Identify which cell holds the provided text, then report its (X, Y) central coordinate. 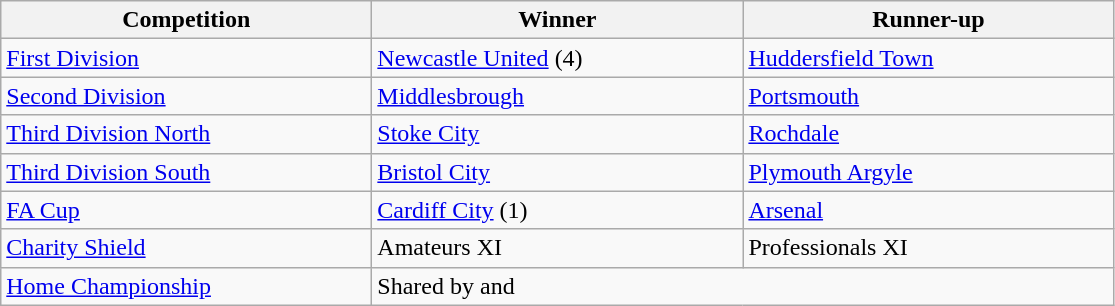
Middlesbrough (558, 96)
Second Division (186, 96)
Professionals XI (928, 248)
Amateurs XI (558, 248)
Runner-up (928, 20)
Charity Shield (186, 248)
Cardiff City (1) (558, 210)
Portsmouth (928, 96)
Arsenal (928, 210)
Competition (186, 20)
Winner (558, 20)
Shared by and (743, 286)
Third Division South (186, 172)
Third Division North (186, 134)
FA Cup (186, 210)
Newcastle United (4) (558, 58)
Plymouth Argyle (928, 172)
First Division (186, 58)
Huddersfield Town (928, 58)
Stoke City (558, 134)
Home Championship (186, 286)
Rochdale (928, 134)
Bristol City (558, 172)
